Search for the cell housing the specified text and yield its [x, y] center coordinate. 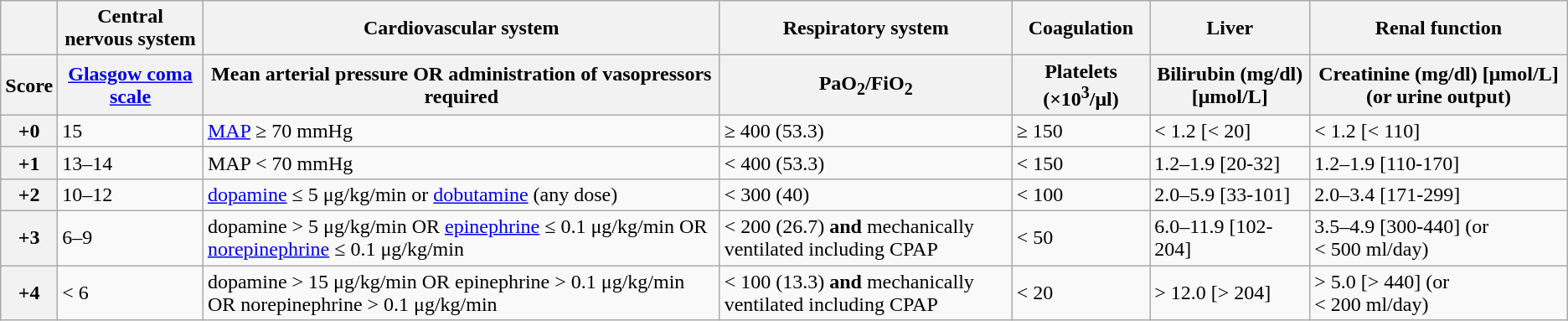
6.0–11.9 [102-204] [1230, 238]
< 50 [1081, 238]
Renal function [1439, 28]
< 200 (26.7) and mechanically ventilated including CPAP [866, 238]
dopamine > 15 μg/kg/min OR epinephrine > 0.1 μg/kg/min OR norepinephrine > 0.1 μg/kg/min [461, 293]
Cardiovascular system [461, 28]
2.0–3.4 [171-299] [1439, 194]
< 6 [131, 293]
Score [29, 85]
> 5.0 [> 440] (or < 200 ml/day) [1439, 293]
Bilirubin (mg/dl) [μmol/L] [1230, 85]
dopamine ≤ 5 μg/kg/min or dobutamine (any dose) [461, 194]
< 20 [1081, 293]
< 400 (53.3) [866, 163]
MAP ≥ 70 mmHg [461, 131]
Coagulation [1081, 28]
1.2–1.9 [110-170] [1439, 163]
MAP < 70 mmHg [461, 163]
Respiratory system [866, 28]
dopamine > 5 μg/kg/min OR epinephrine ≤ 0.1 μg/kg/min OR norepinephrine ≤ 0.1 μg/kg/min [461, 238]
+3 [29, 238]
Glasgow coma scale [131, 85]
≥ 400 (53.3) [866, 131]
1.2–1.9 [20-32] [1230, 163]
> 12.0 [> 204] [1230, 293]
+2 [29, 194]
< 300 (40) [866, 194]
< 100 (13.3) and mechanically ventilated including CPAP [866, 293]
+1 [29, 163]
Mean arterial pressure OR administration of vasopressors required [461, 85]
Creatinine (mg/dl) [μmol/L] (or urine output) [1439, 85]
Liver [1230, 28]
15 [131, 131]
2.0–5.9 [33-101] [1230, 194]
< 1.2 [< 20] [1230, 131]
+0 [29, 131]
< 100 [1081, 194]
PaO2/FiO2 [866, 85]
13–14 [131, 163]
10–12 [131, 194]
+4 [29, 293]
Platelets (×103/μl) [1081, 85]
< 1.2 [< 110] [1439, 131]
3.5–4.9 [300-440] (or < 500 ml/day) [1439, 238]
< 150 [1081, 163]
6–9 [131, 238]
≥ 150 [1081, 131]
Central nervous system [131, 28]
